Return [X, Y] of the center of cell containing provided text 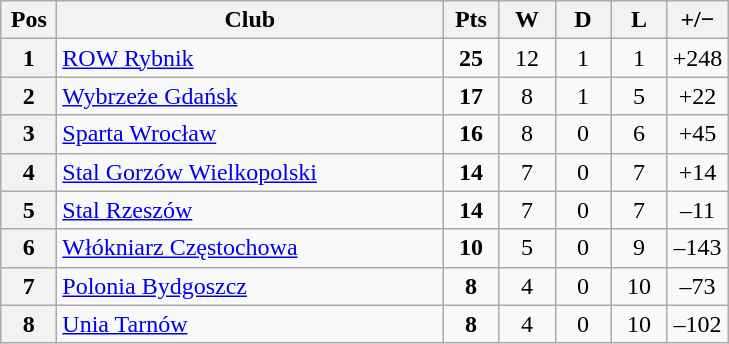
–73 [698, 286]
+45 [698, 134]
Sparta Wrocław [250, 134]
+/− [698, 20]
Pts [471, 20]
Pos [29, 20]
2 [29, 96]
D [583, 20]
+248 [698, 58]
Wybrzeże Gdańsk [250, 96]
17 [471, 96]
–143 [698, 248]
3 [29, 134]
Stal Rzeszów [250, 210]
–11 [698, 210]
L [639, 20]
9 [639, 248]
ROW Rybnik [250, 58]
Polonia Bydgoszcz [250, 286]
12 [527, 58]
25 [471, 58]
+22 [698, 96]
W [527, 20]
–102 [698, 324]
Club [250, 20]
+14 [698, 172]
Włókniarz Częstochowa [250, 248]
Stal Gorzów Wielkopolski [250, 172]
Unia Tarnów [250, 324]
16 [471, 134]
